Detect which cell encompasses the target text, then output its [x, y] center coordinate. 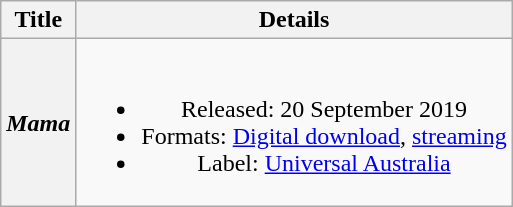
Details [294, 20]
Released: 20 September 2019Formats: Digital download, streamingLabel: Universal Australia [294, 122]
Mama [38, 122]
Title [38, 20]
